Scan for the cell matching the given text and deliver its [x, y] coordinate at center. 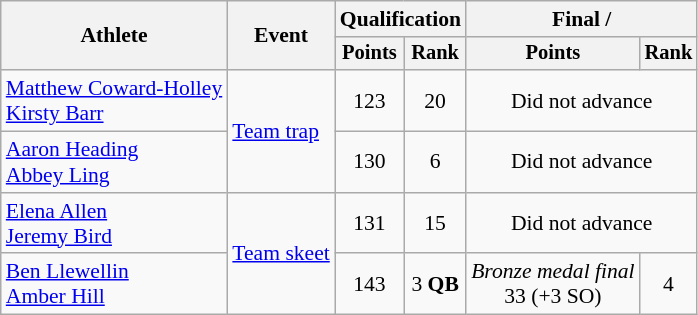
Team trap [281, 131]
4 [669, 284]
20 [435, 100]
Elena AllenJeremy Bird [114, 224]
3 QB [435, 284]
Bronze medal final33 (+3 SO) [553, 284]
15 [435, 224]
Final / [582, 19]
130 [370, 162]
Matthew Coward-HolleyKirsty Barr [114, 100]
Event [281, 36]
Team skeet [281, 254]
Aaron HeadingAbbey Ling [114, 162]
Qualification [400, 19]
Athlete [114, 36]
123 [370, 100]
131 [370, 224]
Ben LlewellinAmber Hill [114, 284]
143 [370, 284]
6 [435, 162]
